For the text-containing cell, return its midpoint in [X, Y] coordinate format. 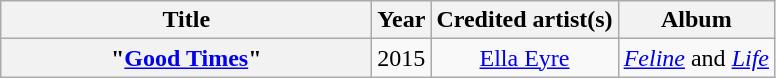
2015 [402, 58]
Album [696, 20]
Year [402, 20]
Title [186, 20]
"Good Times" [186, 58]
Ella Eyre [524, 58]
Credited artist(s) [524, 20]
Feline and Life [696, 58]
